From the cell containing the given text, extract its center point as [X, Y] coordinate. 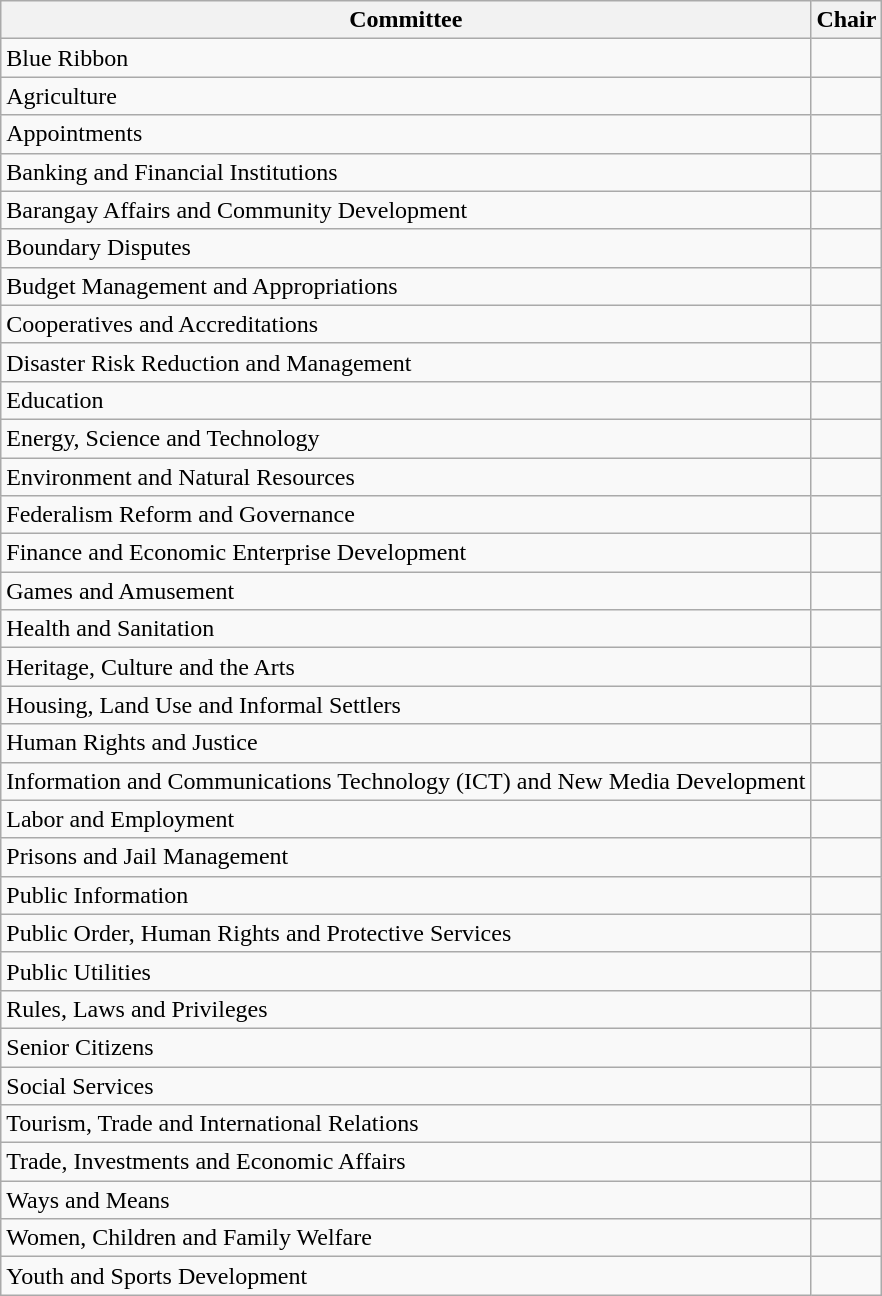
Rules, Laws and Privileges [406, 1009]
Trade, Investments and Economic Affairs [406, 1162]
Heritage, Culture and the Arts [406, 667]
Prisons and Jail Management [406, 857]
Committee [406, 20]
Federalism Reform and Governance [406, 515]
Disaster Risk Reduction and Management [406, 362]
Labor and Employment [406, 819]
Budget Management and Appropriations [406, 286]
Chair [846, 20]
Housing, Land Use and Informal Settlers [406, 705]
Social Services [406, 1085]
Environment and Natural Resources [406, 477]
Tourism, Trade and International Relations [406, 1124]
Education [406, 400]
Blue Ribbon [406, 58]
Agriculture [406, 96]
Games and Amusement [406, 591]
Appointments [406, 134]
Women, Children and Family Welfare [406, 1238]
Health and Sanitation [406, 629]
Public Information [406, 895]
Cooperatives and Accreditations [406, 324]
Public Order, Human Rights and Protective Services [406, 933]
Senior Citizens [406, 1047]
Information and Communications Technology (ICT) and New Media Development [406, 781]
Human Rights and Justice [406, 743]
Youth and Sports Development [406, 1276]
Ways and Means [406, 1200]
Finance and Economic Enterprise Development [406, 553]
Boundary Disputes [406, 248]
Banking and Financial Institutions [406, 172]
Barangay Affairs and Community Development [406, 210]
Public Utilities [406, 971]
Energy, Science and Technology [406, 438]
